Extract the [x, y] coordinate from the center of the cell holding the provided text.  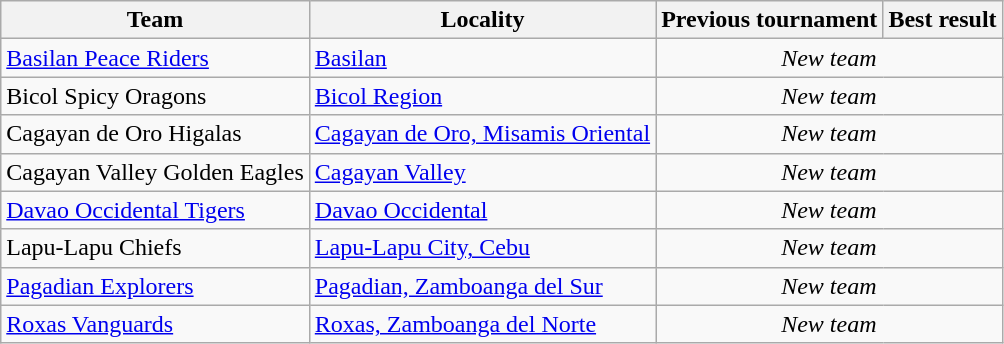
Basilan [482, 58]
Previous tournament [770, 20]
Team [156, 20]
Bicol Spicy Oragons [156, 96]
Roxas, Zamboanga del Norte [482, 324]
Basilan Peace Riders [156, 58]
Cagayan Valley [482, 172]
Davao Occidental Tigers [156, 210]
Roxas Vanguards [156, 324]
Bicol Region [482, 96]
Locality [482, 20]
Lapu-Lapu Chiefs [156, 248]
Cagayan Valley Golden Eagles [156, 172]
Best result [942, 20]
Cagayan de Oro, Misamis Oriental [482, 134]
Pagadian Explorers [156, 286]
Pagadian, Zamboanga del Sur [482, 286]
Davao Occidental [482, 210]
Lapu-Lapu City, Cebu [482, 248]
Cagayan de Oro Higalas [156, 134]
